Search for the cell housing the specified text and yield its [X, Y] center coordinate. 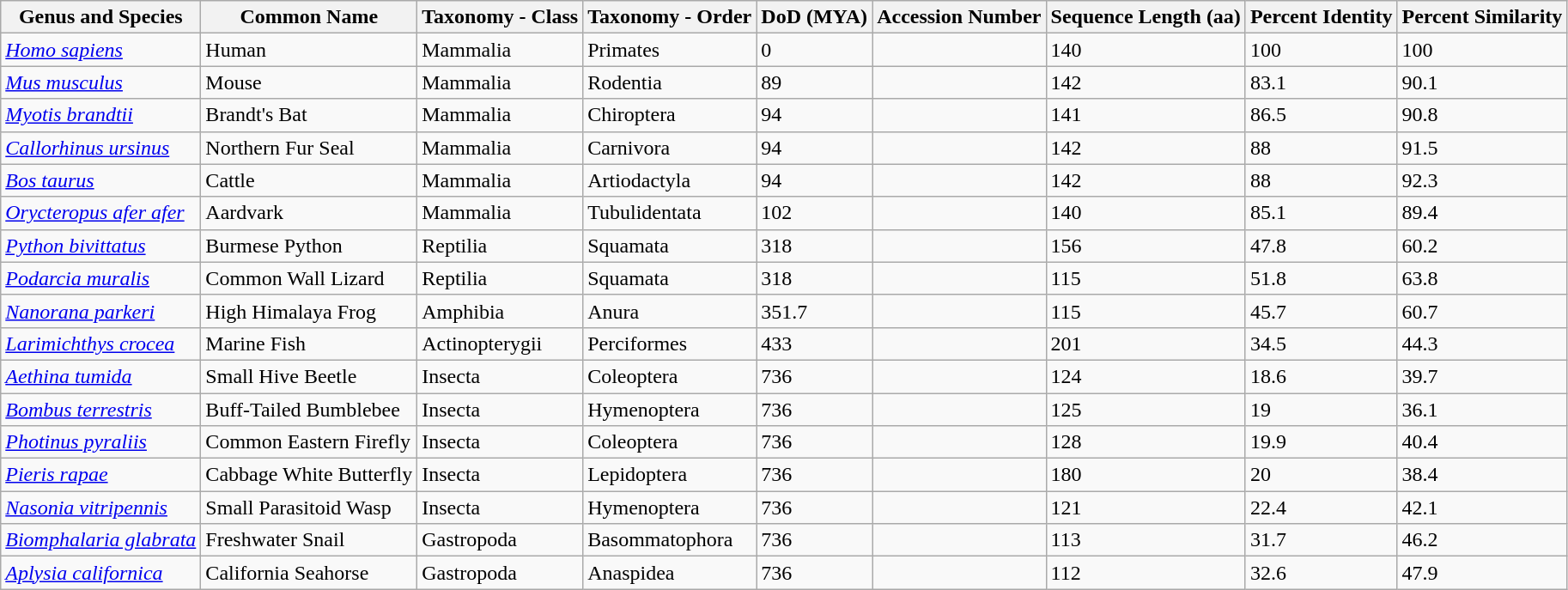
Common Name [309, 17]
45.7 [1321, 311]
California Seahorse [309, 573]
44.3 [1482, 344]
Common Wall Lizard [309, 278]
Rodentia [670, 82]
Artiodactyla [670, 180]
Nasonia vitripennis [101, 508]
Photinus pyraliis [101, 442]
19.9 [1321, 442]
31.7 [1321, 540]
141 [1146, 115]
36.1 [1482, 410]
63.8 [1482, 278]
Aardvark [309, 213]
Percent Identity [1321, 17]
85.1 [1321, 213]
Small Parasitoid Wasp [309, 508]
Primates [670, 50]
89.4 [1482, 213]
113 [1146, 540]
38.4 [1482, 475]
351.7 [814, 311]
121 [1146, 508]
60.7 [1482, 311]
46.2 [1482, 540]
Myotis brandtii [101, 115]
90.8 [1482, 115]
18.6 [1321, 376]
83.1 [1321, 82]
Buff-Tailed Bumblebee [309, 410]
19 [1321, 410]
112 [1146, 573]
Bombus terrestris [101, 410]
86.5 [1321, 115]
Podarcia muralis [101, 278]
40.4 [1482, 442]
Burmese Python [309, 246]
Taxonomy - Class [500, 17]
32.6 [1321, 573]
124 [1146, 376]
High Himalaya Frog [309, 311]
Aplysia californica [101, 573]
Taxonomy - Order [670, 17]
Sequence Length (aa) [1146, 17]
Brandt's Bat [309, 115]
201 [1146, 344]
125 [1146, 410]
Lepidoptera [670, 475]
89 [814, 82]
Basommatophora [670, 540]
Freshwater Snail [309, 540]
Common Eastern Firefly [309, 442]
Chiroptera [670, 115]
22.4 [1321, 508]
Bos taurus [101, 180]
128 [1146, 442]
Amphibia [500, 311]
Nanorana parkeri [101, 311]
Human [309, 50]
Mouse [309, 82]
51.8 [1321, 278]
Carnivora [670, 148]
34.5 [1321, 344]
90.1 [1482, 82]
Anura [670, 311]
Accession Number [959, 17]
Northern Fur Seal [309, 148]
Aethina tumida [101, 376]
Marine Fish [309, 344]
91.5 [1482, 148]
180 [1146, 475]
Genus and Species [101, 17]
Percent Similarity [1482, 17]
Small Hive Beetle [309, 376]
0 [814, 50]
39.7 [1482, 376]
47.8 [1321, 246]
Perciformes [670, 344]
Mus musculus [101, 82]
20 [1321, 475]
42.1 [1482, 508]
Biomphalaria glabrata [101, 540]
92.3 [1482, 180]
Tubulidentata [670, 213]
47.9 [1482, 573]
DoD (MYA) [814, 17]
Cattle [309, 180]
60.2 [1482, 246]
Homo sapiens [101, 50]
Orycteropus afer afer [101, 213]
Callorhinus ursinus [101, 148]
Python bivittatus [101, 246]
Larimichthys crocea [101, 344]
433 [814, 344]
Actinopterygii [500, 344]
Cabbage White Butterfly [309, 475]
Pieris rapae [101, 475]
Anaspidea [670, 573]
102 [814, 213]
156 [1146, 246]
